Pinpoint the cell where the given text exists, returning its [x, y] midpoint coordinate. 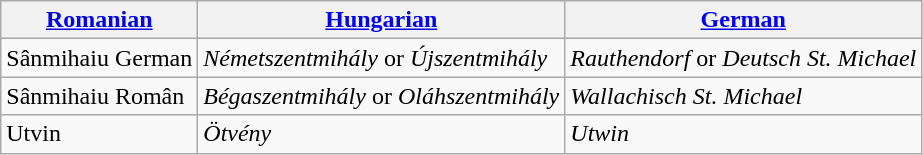
German [744, 20]
Utwin [744, 134]
Wallachisch St. Michael [744, 96]
Rauthendorf or Deutsch St. Michael [744, 58]
Romanian [100, 20]
Hungarian [382, 20]
Bégaszentmihály or Oláhszentmihály [382, 96]
Sânmihaiu Român [100, 96]
Utvin [100, 134]
Sânmihaiu German [100, 58]
Németszentmihály or Újszentmihály [382, 58]
Ötvény [382, 134]
